Return (x, y) of the center of cell containing provided text 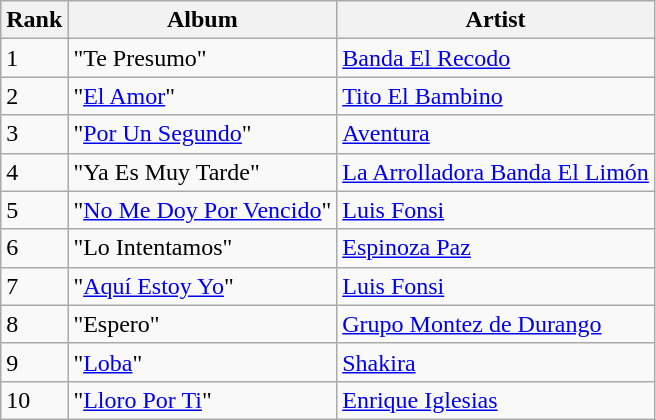
3 (34, 134)
10 (34, 400)
"Te Presumo" (202, 58)
9 (34, 362)
1 (34, 58)
Enrique Iglesias (496, 400)
Artist (496, 20)
Shakira (496, 362)
"Loba" (202, 362)
2 (34, 96)
Aventura (496, 134)
7 (34, 286)
"No Me Doy Por Vencido" (202, 210)
"Espero" (202, 324)
"Aquí Estoy Yo" (202, 286)
"Por Un Segundo" (202, 134)
Album (202, 20)
"Ya Es Muy Tarde" (202, 172)
Grupo Montez de Durango (496, 324)
Tito El Bambino (496, 96)
8 (34, 324)
4 (34, 172)
La Arrolladora Banda El Limón (496, 172)
Rank (34, 20)
5 (34, 210)
"Lloro Por Ti" (202, 400)
"El Amor" (202, 96)
6 (34, 248)
Banda El Recodo (496, 58)
Espinoza Paz (496, 248)
"Lo Intentamos" (202, 248)
